Determine the (x, y) coordinate at the center of the cell enclosing the given text.  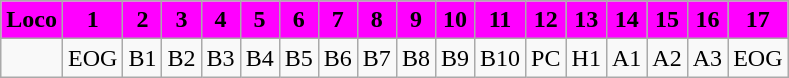
5 (260, 20)
13 (586, 20)
B3 (220, 58)
B4 (260, 58)
A2 (667, 58)
3 (182, 20)
B7 (376, 58)
8 (376, 20)
15 (667, 20)
2 (142, 20)
B6 (338, 58)
7 (338, 20)
9 (416, 20)
B2 (182, 58)
17 (758, 20)
6 (298, 20)
A3 (707, 58)
A1 (626, 58)
11 (500, 20)
10 (454, 20)
14 (626, 20)
B10 (500, 58)
12 (546, 20)
B9 (454, 58)
Loco (32, 20)
16 (707, 20)
4 (220, 20)
B1 (142, 58)
B8 (416, 58)
H1 (586, 58)
PC (546, 58)
B5 (298, 58)
1 (92, 20)
